Pinpoint the cell where the given text exists, returning its (X, Y) midpoint coordinate. 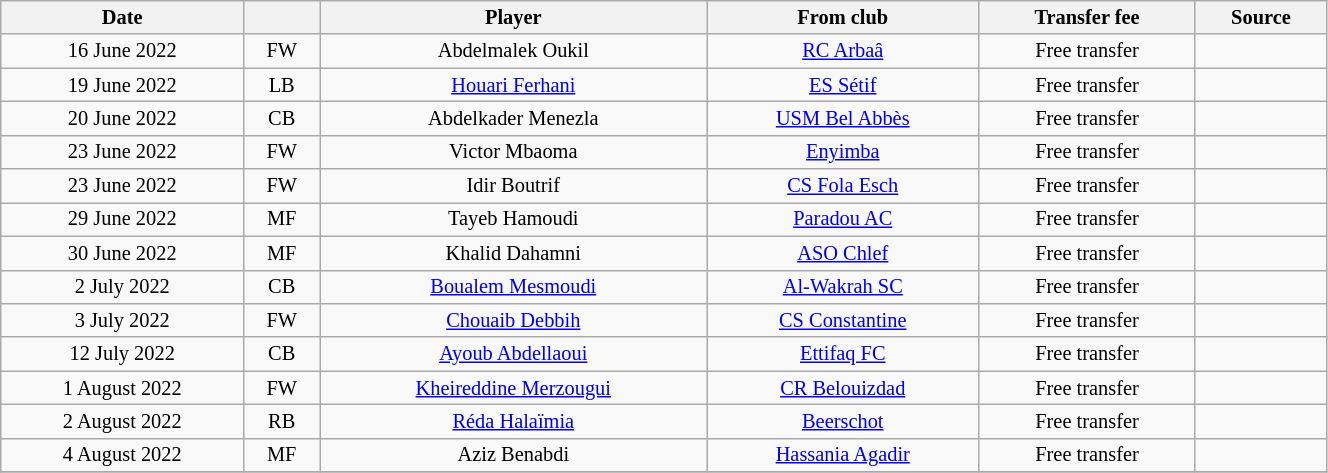
USM Bel Abbès (843, 118)
RB (282, 421)
Idir Boutrif (514, 186)
30 June 2022 (122, 253)
ES Sétif (843, 85)
12 July 2022 (122, 354)
Chouaib Debbih (514, 320)
4 August 2022 (122, 455)
ASO Chlef (843, 253)
Abdelmalek Oukil (514, 51)
LB (282, 85)
Kheireddine Merzougui (514, 388)
Date (122, 17)
29 June 2022 (122, 219)
Aziz Benabdi (514, 455)
Houari Ferhani (514, 85)
Transfer fee (1088, 17)
2 July 2022 (122, 287)
Paradou AC (843, 219)
Abdelkader Menezla (514, 118)
Ettifaq FC (843, 354)
2 August 2022 (122, 421)
Player (514, 17)
CS Constantine (843, 320)
From club (843, 17)
Ayoub Abdellaoui (514, 354)
Hassania Agadir (843, 455)
Source (1260, 17)
19 June 2022 (122, 85)
Beerschot (843, 421)
Enyimba (843, 152)
1 August 2022 (122, 388)
20 June 2022 (122, 118)
Réda Halaïmia (514, 421)
CS Fola Esch (843, 186)
3 July 2022 (122, 320)
Victor Mbaoma (514, 152)
Al-Wakrah SC (843, 287)
Tayeb Hamoudi (514, 219)
RC Arbaâ (843, 51)
16 June 2022 (122, 51)
Boualem Mesmoudi (514, 287)
Khalid Dahamni (514, 253)
CR Belouizdad (843, 388)
